Locate the cell with the specified text and output its [x, y] center coordinate. 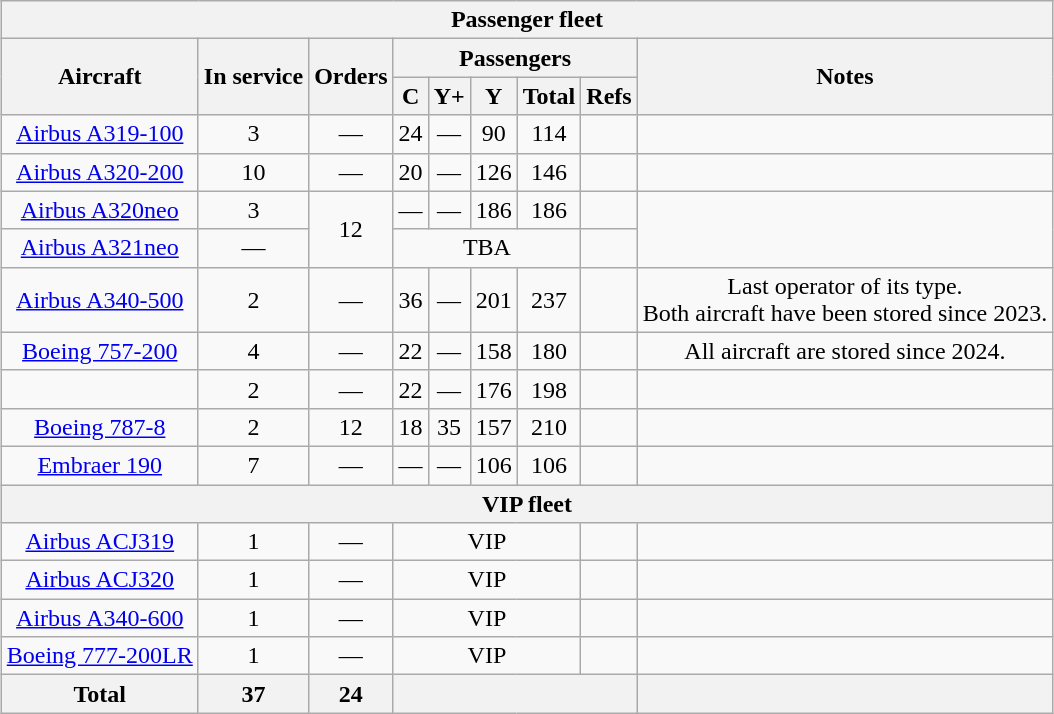
Orders [351, 77]
210 [549, 427]
198 [549, 389]
Airbus A320-200 [100, 172]
146 [549, 172]
Airbus ACJ319 [100, 542]
TBA [487, 248]
114 [549, 134]
Boeing 757-200 [100, 351]
18 [410, 427]
176 [494, 389]
Last operator of its type.Both aircraft have been stored since 2023. [845, 300]
Airbus ACJ320 [100, 580]
201 [494, 300]
In service [253, 77]
Notes [845, 77]
180 [549, 351]
All aircraft are stored since 2024. [845, 351]
Airbus A319-100 [100, 134]
Airbus A321neo [100, 248]
4 [253, 351]
C [410, 96]
37 [253, 694]
Airbus A320neo [100, 210]
Airbus A340-500 [100, 300]
237 [549, 300]
Refs [609, 96]
90 [494, 134]
35 [449, 427]
Boeing 777-200LR [100, 656]
Boeing 787-8 [100, 427]
Y [494, 96]
Embraer 190 [100, 465]
Passengers [515, 58]
10 [253, 172]
158 [494, 351]
Aircraft [100, 77]
VIP fleet [527, 503]
Passenger fleet [527, 20]
Y+ [449, 96]
126 [494, 172]
Airbus A340-600 [100, 618]
157 [494, 427]
20 [410, 172]
36 [410, 300]
7 [253, 465]
